Identify which cell holds the provided text, then report its [X, Y] central coordinate. 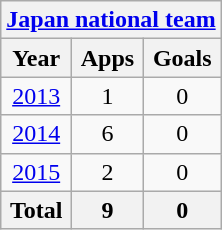
Japan national team [111, 20]
Total [36, 210]
2 [108, 172]
Year [36, 58]
Goals [182, 58]
2015 [36, 172]
9 [108, 210]
2013 [36, 96]
Apps [108, 58]
2014 [36, 134]
1 [108, 96]
6 [108, 134]
